Search for the cell housing the specified text and yield its [x, y] center coordinate. 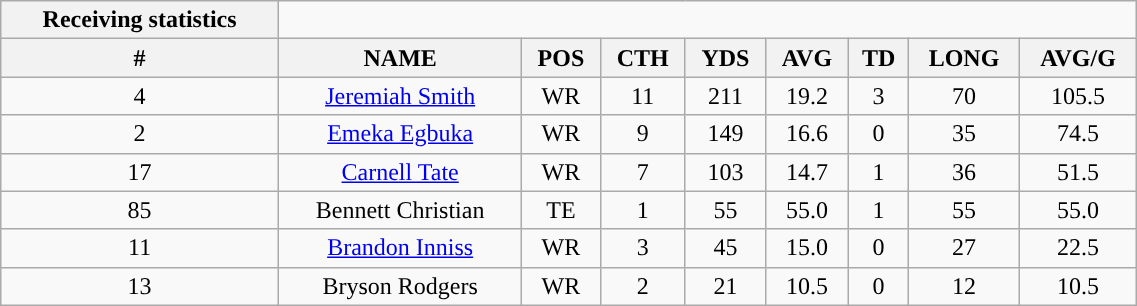
27 [964, 248]
7 [642, 172]
Emeka Egbuka [400, 134]
211 [725, 96]
POS [561, 58]
74.5 [1078, 134]
4 [140, 96]
22.5 [1078, 248]
TE [561, 210]
NAME [400, 58]
CTH [642, 58]
70 [964, 96]
Bennett Christian [400, 210]
YDS [725, 58]
16.6 [806, 134]
103 [725, 172]
9 [642, 134]
Jeremiah Smith [400, 96]
36 [964, 172]
21 [725, 286]
45 [725, 248]
51.5 [1078, 172]
35 [964, 134]
TD [879, 58]
AVG [806, 58]
19.2 [806, 96]
149 [725, 134]
Carnell Tate [400, 172]
12 [964, 286]
Bryson Rodgers [400, 286]
13 [140, 286]
# [140, 58]
LONG [964, 58]
85 [140, 210]
AVG/G [1078, 58]
14.7 [806, 172]
17 [140, 172]
Receiving statistics [140, 20]
Brandon Inniss [400, 248]
105.5 [1078, 96]
15.0 [806, 248]
